Locate the cell with the specified text and output its (X, Y) center coordinate. 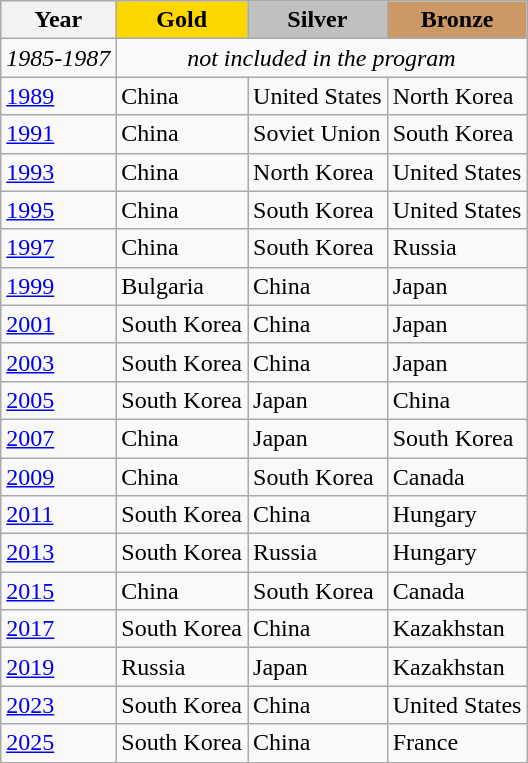
1997 (58, 248)
1989 (58, 96)
2001 (58, 324)
Bronze (457, 20)
France (457, 743)
2005 (58, 400)
2023 (58, 705)
2007 (58, 438)
not included in the program (322, 58)
Gold (182, 20)
2009 (58, 477)
1985-1987 (58, 58)
1991 (58, 134)
2013 (58, 553)
2003 (58, 362)
2017 (58, 629)
Silver (318, 20)
2019 (58, 667)
Year (58, 20)
Soviet Union (318, 134)
2015 (58, 591)
1995 (58, 210)
1993 (58, 172)
Bulgaria (182, 286)
2025 (58, 743)
1999 (58, 286)
2011 (58, 515)
